Search for the cell housing the specified text and yield its (x, y) center coordinate. 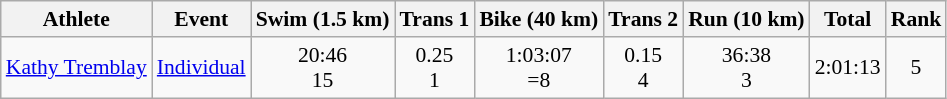
Athlete (76, 19)
Trans 1 (434, 19)
Run (10 km) (746, 19)
2:01:13 (848, 68)
Kathy Tremblay (76, 68)
Rank (916, 19)
Bike (40 km) (538, 19)
Total (848, 19)
Trans 2 (643, 19)
Swim (1.5 km) (323, 19)
20:4615 (323, 68)
0.154 (643, 68)
5 (916, 68)
1:03:07=8 (538, 68)
0.251 (434, 68)
Individual (202, 68)
Event (202, 19)
36:38 3 (746, 68)
